Locate the cell with the specified text and output its [X, Y] center coordinate. 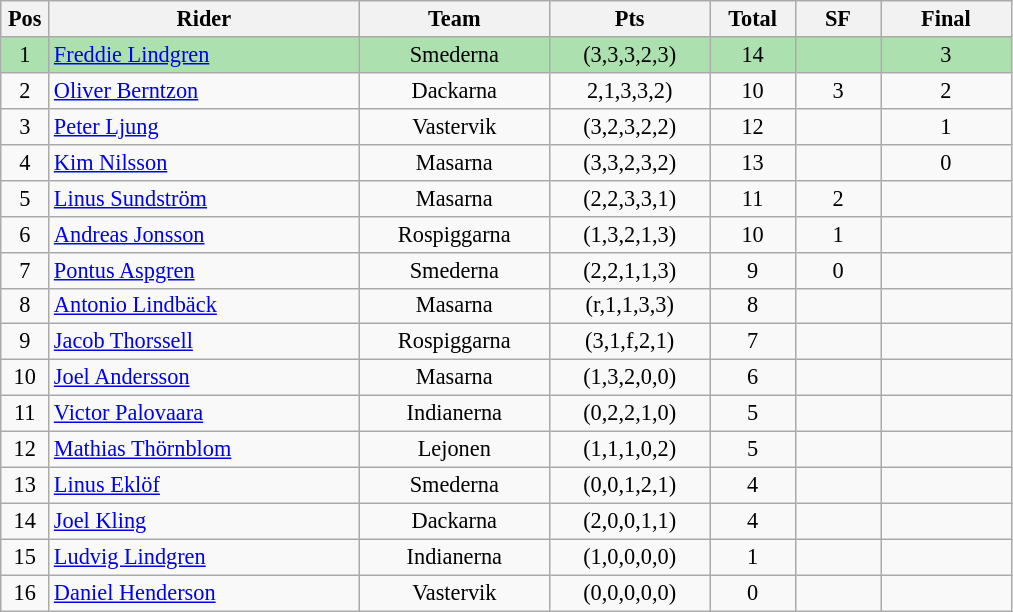
Ludvig Lindgren [204, 557]
Joel Kling [204, 521]
(2,2,3,3,1) [629, 198]
(2,0,0,1,1) [629, 521]
(1,3,2,1,3) [629, 234]
Joel Andersson [204, 378]
Team [454, 19]
Pontus Aspgren [204, 270]
Andreas Jonsson [204, 234]
Mathias Thörnblom [204, 450]
(3,2,3,2,2) [629, 126]
Lejonen [454, 450]
Daniel Henderson [204, 593]
Linus Sundström [204, 198]
Kim Nilsson [204, 162]
Peter Ljung [204, 126]
(0,0,1,2,1) [629, 485]
Victor Palovaara [204, 414]
(r,1,1,3,3) [629, 306]
Rider [204, 19]
(1,1,1,0,2) [629, 450]
Pts [629, 19]
Oliver Berntzon [204, 90]
(1,0,0,0,0) [629, 557]
16 [25, 593]
(2,2,1,1,3) [629, 270]
(0,2,2,1,0) [629, 414]
(3,3,2,3,2) [629, 162]
Jacob Thorssell [204, 342]
15 [25, 557]
SF [838, 19]
2,1,3,3,2) [629, 90]
Antonio Lindbäck [204, 306]
Pos [25, 19]
(1,3,2,0,0) [629, 378]
(3,1,f,2,1) [629, 342]
(3,3,3,2,3) [629, 55]
Final [946, 19]
(0,0,0,0,0) [629, 593]
Freddie Lindgren [204, 55]
Linus Eklöf [204, 485]
Total [752, 19]
